Determine the [x, y] coordinate at the center of the cell enclosing the given text.  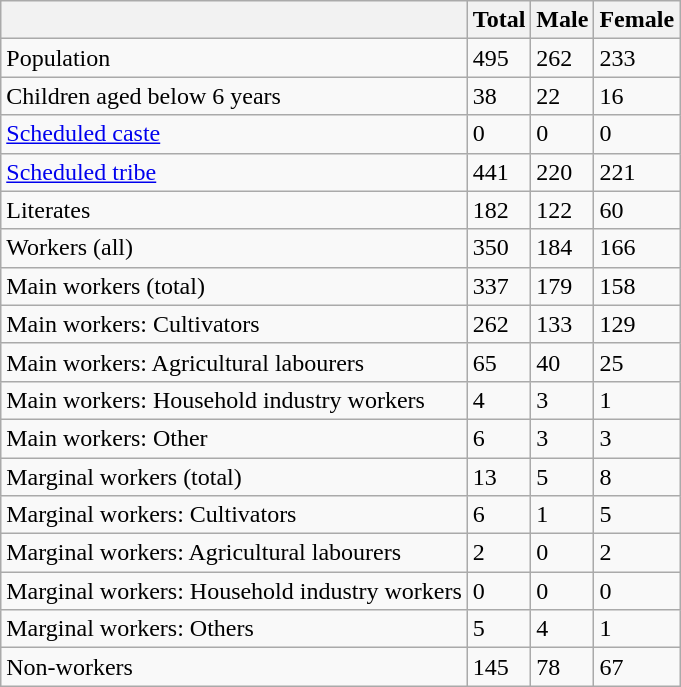
Marginal workers: Household industry workers [234, 591]
441 [499, 172]
Population [234, 58]
60 [637, 210]
Marginal workers: Cultivators [234, 515]
Main workers (total) [234, 286]
221 [637, 172]
Literates [234, 210]
Marginal workers: Agricultural labourers [234, 553]
65 [499, 362]
67 [637, 667]
350 [499, 248]
Workers (all) [234, 248]
337 [499, 286]
Children aged below 6 years [234, 96]
25 [637, 362]
Scheduled caste [234, 134]
495 [499, 58]
182 [499, 210]
78 [562, 667]
129 [637, 324]
8 [637, 477]
Total [499, 20]
Main workers: Household industry workers [234, 400]
13 [499, 477]
Female [637, 20]
Male [562, 20]
Marginal workers (total) [234, 477]
22 [562, 96]
Scheduled tribe [234, 172]
133 [562, 324]
16 [637, 96]
Main workers: Cultivators [234, 324]
Non-workers [234, 667]
Marginal workers: Others [234, 629]
166 [637, 248]
145 [499, 667]
Main workers: Other [234, 438]
179 [562, 286]
158 [637, 286]
220 [562, 172]
38 [499, 96]
Main workers: Agricultural labourers [234, 362]
184 [562, 248]
40 [562, 362]
122 [562, 210]
233 [637, 58]
